Find where the given text appears and provide that cell's center as (X, Y) coordinate. 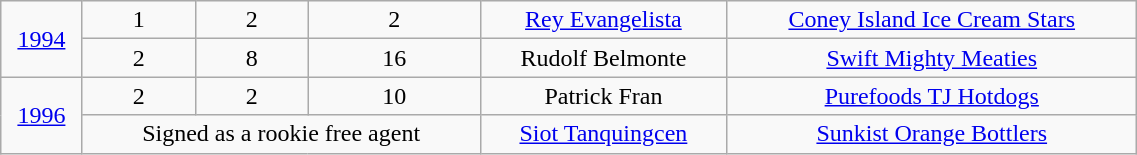
Rey Evangelista (603, 20)
Signed as a rookie free agent (281, 134)
1994 (42, 39)
Siot Tanquingcen (603, 134)
Swift Mighty Meaties (932, 58)
10 (394, 96)
Rudolf Belmonte (603, 58)
1 (138, 20)
8 (252, 58)
Coney Island Ice Cream Stars (932, 20)
1996 (42, 115)
Sunkist Orange Bottlers (932, 134)
Patrick Fran (603, 96)
Purefoods TJ Hotdogs (932, 96)
16 (394, 58)
